Find where the given text appears and provide that cell's center as (x, y) coordinate. 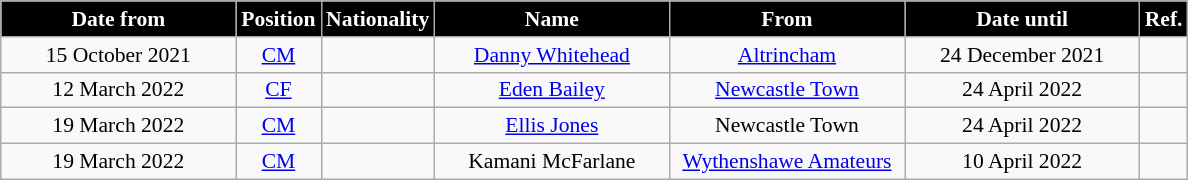
10 April 2022 (1022, 162)
Date from (118, 19)
Name (552, 19)
Ellis Jones (552, 126)
15 October 2021 (118, 55)
Eden Bailey (552, 90)
CF (278, 90)
From (786, 19)
Ref. (1164, 19)
Position (278, 19)
Danny Whitehead (552, 55)
Nationality (378, 19)
12 March 2022 (118, 90)
Date until (1022, 19)
Altrincham (786, 55)
Kamani McFarlane (552, 162)
Wythenshawe Amateurs (786, 162)
24 December 2021 (1022, 55)
